For the text-containing cell, return its midpoint in (X, Y) coordinate format. 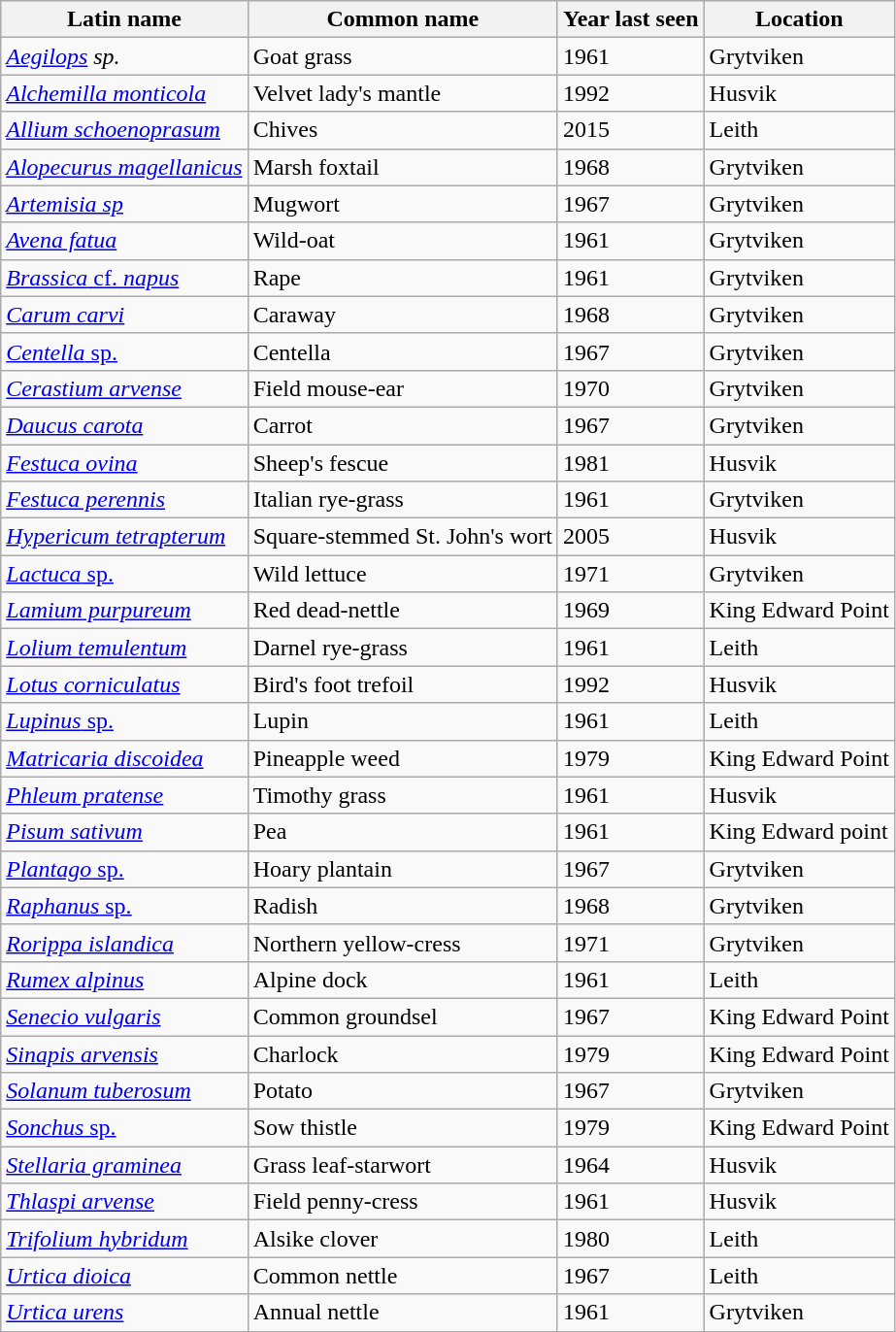
1980 (631, 1239)
Chives (402, 130)
Marsh foxtail (402, 167)
Italian rye-grass (402, 500)
Year last seen (631, 19)
Urtica dioica (124, 1276)
Daucus carota (124, 425)
Common nettle (402, 1276)
Artemisia sp (124, 204)
Avena fatua (124, 241)
Trifolium hybridum (124, 1239)
Northern yellow-cress (402, 943)
Alpine dock (402, 980)
Solanum tuberosum (124, 1091)
Sinapis arvensis (124, 1053)
2015 (631, 130)
Carrot (402, 425)
Rorippa islandica (124, 943)
Sonchus sp. (124, 1128)
Alchemilla monticola (124, 93)
Brassica cf. napus (124, 278)
Lactuca sp. (124, 574)
Hoary plantain (402, 869)
Common groundsel (402, 1016)
Goat grass (402, 56)
Sow thistle (402, 1128)
Cerastium arvense (124, 388)
Phleum pratense (124, 795)
Thlaspi arvense (124, 1202)
Allium schoenoprasum (124, 130)
Urtica urens (124, 1313)
Velvet lady's mantle (402, 93)
Red dead-nettle (402, 611)
Latin name (124, 19)
Raphanus sp. (124, 906)
Potato (402, 1091)
Square-stemmed St. John's wort (402, 537)
Timothy grass (402, 795)
Senecio vulgaris (124, 1016)
Lotus corniculatus (124, 684)
Common name (402, 19)
Wild lettuce (402, 574)
2005 (631, 537)
Pea (402, 832)
Grass leaf-starwort (402, 1165)
Plantago sp. (124, 869)
Centella sp. (124, 351)
Rumex alpinus (124, 980)
Festuca ovina (124, 463)
Darnel rye-grass (402, 648)
Sheep's fescue (402, 463)
Aegilops sp. (124, 56)
Mugwort (402, 204)
1981 (631, 463)
Festuca perennis (124, 500)
Bird's foot trefoil (402, 684)
Matricaria discoidea (124, 758)
King Edward point (799, 832)
Pineapple weed (402, 758)
Pisum sativum (124, 832)
Stellaria graminea (124, 1165)
Lupinus sp. (124, 721)
Location (799, 19)
Centella (402, 351)
Wild-oat (402, 241)
Alsike clover (402, 1239)
Carum carvi (124, 315)
Lolium temulentum (124, 648)
Hypericum tetrapterum (124, 537)
Caraway (402, 315)
1969 (631, 611)
1964 (631, 1165)
Rape (402, 278)
Charlock (402, 1053)
1970 (631, 388)
Lamium purpureum (124, 611)
Annual nettle (402, 1313)
Lupin (402, 721)
Radish (402, 906)
Field mouse-ear (402, 388)
Field penny-cress (402, 1202)
Alopecurus magellanicus (124, 167)
